Capture the cell that displays the provided text and extract its [x, y] central coordinate. 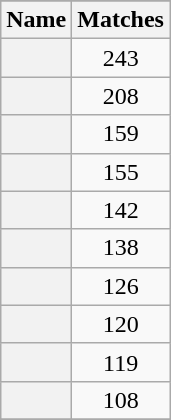
120 [121, 324]
159 [121, 134]
108 [121, 400]
Matches [121, 20]
155 [121, 172]
Name [36, 20]
142 [121, 210]
126 [121, 286]
138 [121, 248]
119 [121, 362]
243 [121, 58]
208 [121, 96]
